Find where the given text appears and provide that cell's center as [X, Y] coordinate. 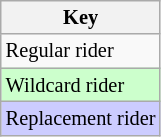
Regular rider [81, 51]
Key [81, 17]
Wildcard rider [81, 85]
Replacement rider [81, 118]
